Determine the [X, Y] coordinate at the center of the cell enclosing the given text.  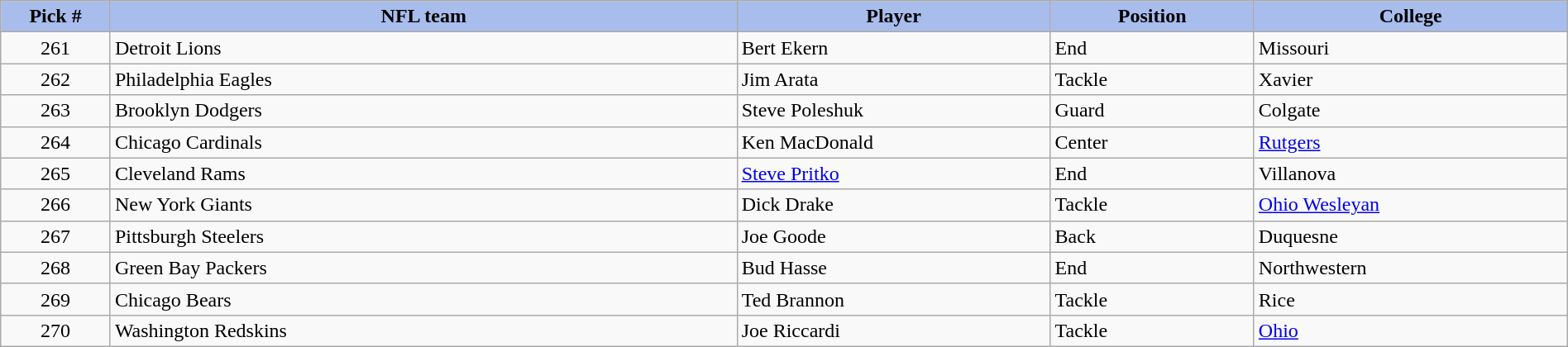
Brooklyn Dodgers [423, 111]
NFL team [423, 17]
Colgate [1411, 111]
268 [56, 268]
Joe Riccardi [893, 330]
Chicago Bears [423, 299]
Jim Arata [893, 79]
Xavier [1411, 79]
Dick Drake [893, 205]
Pittsburgh Steelers [423, 236]
New York Giants [423, 205]
263 [56, 111]
Back [1152, 236]
Ohio [1411, 330]
Steve Poleshuk [893, 111]
Bud Hasse [893, 268]
Villanova [1411, 173]
Joe Goode [893, 236]
Rice [1411, 299]
Pick # [56, 17]
Ohio Wesleyan [1411, 205]
261 [56, 48]
269 [56, 299]
Washington Redskins [423, 330]
Ted Brannon [893, 299]
Steve Pritko [893, 173]
Ken MacDonald [893, 142]
College [1411, 17]
Detroit Lions [423, 48]
Northwestern [1411, 268]
Green Bay Packers [423, 268]
Cleveland Rams [423, 173]
270 [56, 330]
Player [893, 17]
Bert Ekern [893, 48]
266 [56, 205]
Rutgers [1411, 142]
265 [56, 173]
262 [56, 79]
Guard [1152, 111]
Chicago Cardinals [423, 142]
Position [1152, 17]
Center [1152, 142]
Duquesne [1411, 236]
Philadelphia Eagles [423, 79]
264 [56, 142]
267 [56, 236]
Missouri [1411, 48]
